Locate the cell with the specified text and output its (X, Y) center coordinate. 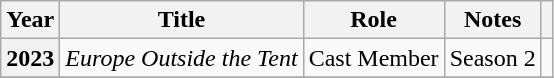
Title (182, 20)
2023 (30, 58)
Cast Member (374, 58)
Season 2 (492, 58)
Year (30, 20)
Role (374, 20)
Notes (492, 20)
Europe Outside the Tent (182, 58)
